Pinpoint the cell where the given text exists, returning its (X, Y) midpoint coordinate. 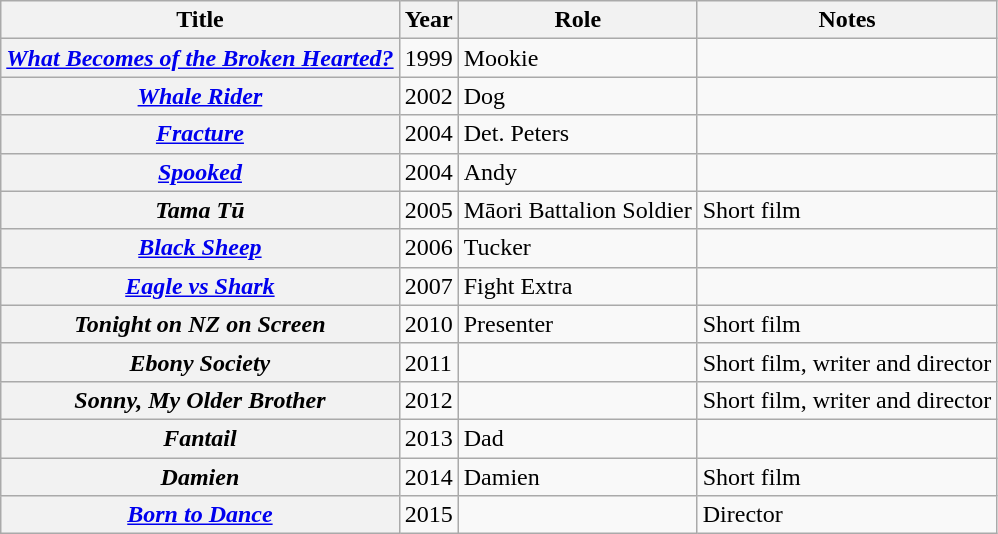
Tonight on NZ on Screen (200, 324)
Tama Tū (200, 210)
2013 (428, 438)
2014 (428, 477)
Eagle vs Shark (200, 286)
Fracture (200, 134)
2015 (428, 515)
Spooked (200, 172)
Whale Rider (200, 96)
Ebony Society (200, 362)
Title (200, 20)
Fantail (200, 438)
Notes (847, 20)
2006 (428, 248)
2010 (428, 324)
Director (847, 515)
Andy (578, 172)
2002 (428, 96)
What Becomes of the Broken Hearted? (200, 58)
Mookie (578, 58)
2005 (428, 210)
2011 (428, 362)
Role (578, 20)
Dad (578, 438)
Māori Battalion Soldier (578, 210)
Presenter (578, 324)
Tucker (578, 248)
Sonny, My Older Brother (200, 400)
Fight Extra (578, 286)
2007 (428, 286)
Black Sheep (200, 248)
1999 (428, 58)
Det. Peters (578, 134)
Dog (578, 96)
Born to Dance (200, 515)
2012 (428, 400)
Year (428, 20)
